Return [x, y] of the center of cell containing provided text 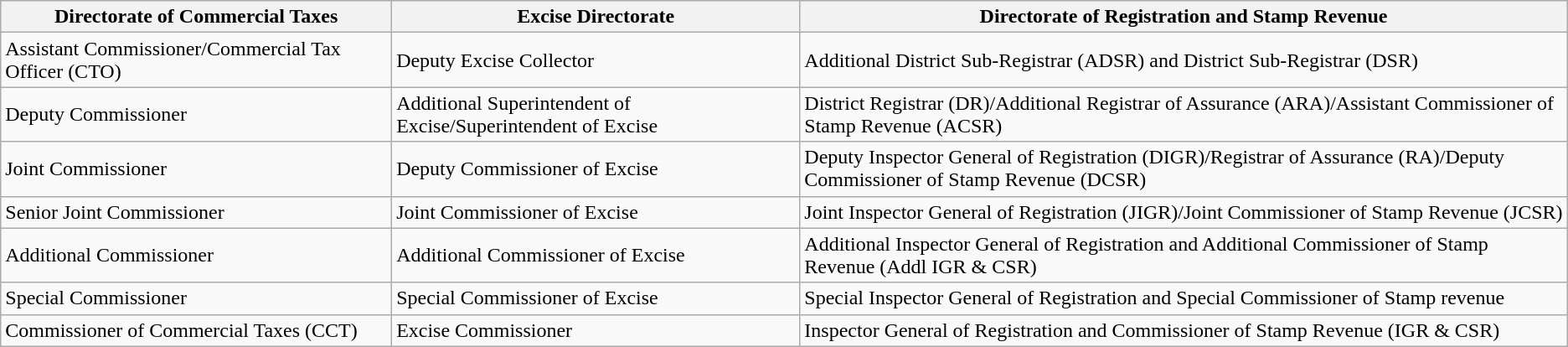
Joint Commissioner of Excise [596, 212]
Commissioner of Commercial Taxes (CCT) [196, 330]
Additional Commissioner [196, 255]
Deputy Inspector General of Registration (DIGR)/Registrar of Assurance (RA)/Deputy Commissioner of Stamp Revenue (DCSR) [1184, 169]
Excise Directorate [596, 17]
Assistant Commissioner/Commercial Tax Officer (CTO) [196, 60]
Special Commissioner [196, 298]
Directorate of Registration and Stamp Revenue [1184, 17]
Additional District Sub-Registrar (ADSR) and District Sub-Registrar (DSR) [1184, 60]
Deputy Commissioner of Excise [596, 169]
Senior Joint Commissioner [196, 212]
Additional Inspector General of Registration and Additional Commissioner of Stamp Revenue (Addl IGR & CSR) [1184, 255]
Joint Commissioner [196, 169]
Excise Commissioner [596, 330]
Joint Inspector General of Registration (JIGR)/Joint Commissioner of Stamp Revenue (JCSR) [1184, 212]
Deputy Excise Collector [596, 60]
Additional Commissioner of Excise [596, 255]
Directorate of Commercial Taxes [196, 17]
Special Inspector General of Registration and Special Commissioner of Stamp revenue [1184, 298]
Inspector General of Registration and Commissioner of Stamp Revenue (IGR & CSR) [1184, 330]
Deputy Commissioner [196, 114]
Additional Superintendent of Excise/Superintendent of Excise [596, 114]
District Registrar (DR)/Additional Registrar of Assurance (ARA)/Assistant Commissioner of Stamp Revenue (ACSR) [1184, 114]
Special Commissioner of Excise [596, 298]
